Locate the cell with the specified text and output its (X, Y) center coordinate. 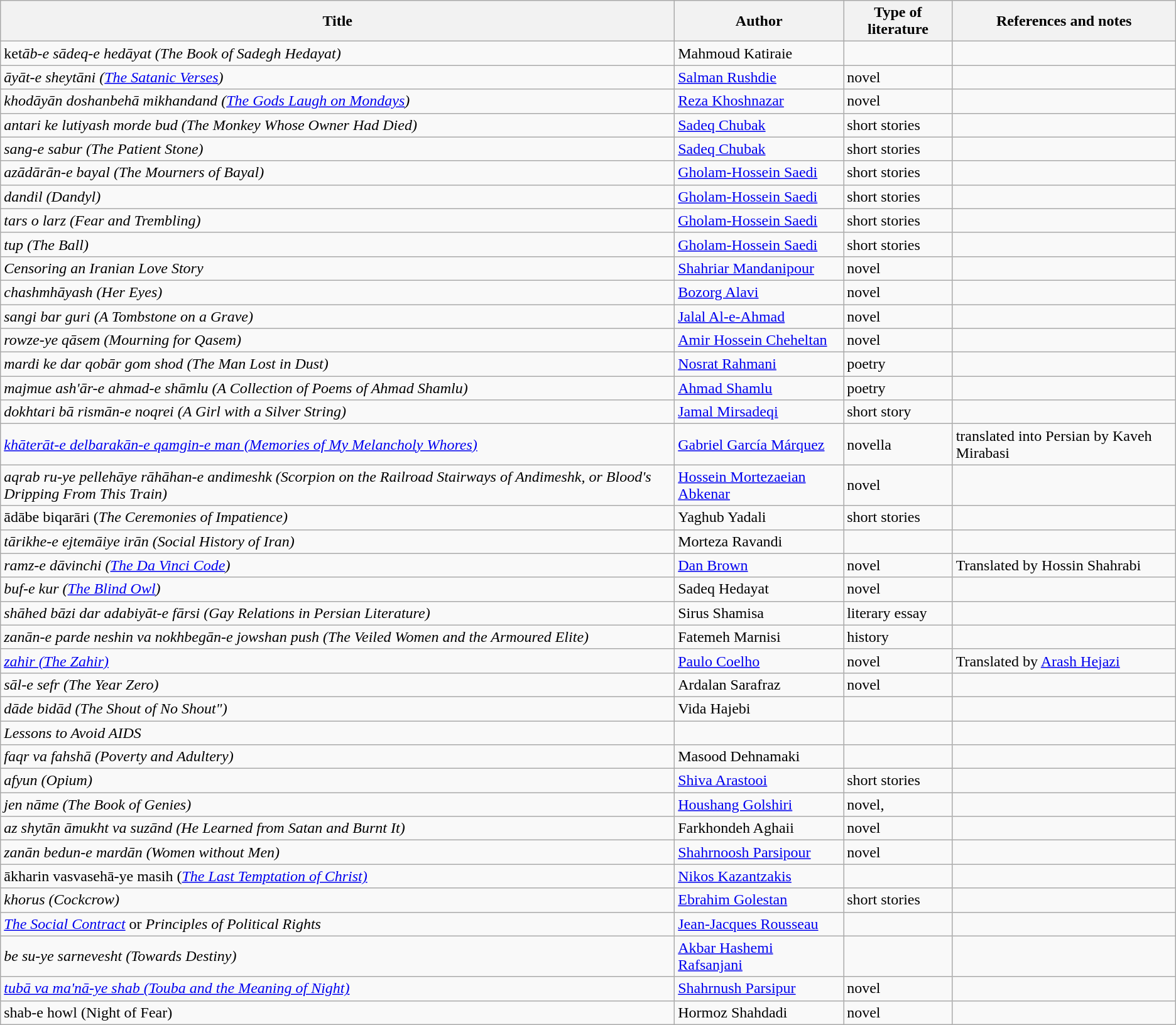
dokhtari bā rismān-e noqrei (A Girl with a Silver String) (338, 412)
mardi ke dar qobār gom shod (The Man Lost in Dust) (338, 364)
Hormoz Shahdadi (759, 1012)
Type of literature (898, 21)
sangi bar guri (A Tombstone on a Grave) (338, 316)
Ardalan Sarafraz (759, 685)
Reza Khoshnazar (759, 101)
Fatemeh Marnisi (759, 637)
tars o larz (Fear and Trembling) (338, 220)
tubā va ma'nā-ye shab (Touba and the Meaning of Night) (338, 989)
Houshang Golshiri (759, 805)
Jamal Mirsadeqi (759, 412)
Ahmad Shamlu (759, 388)
tārikhe-e ejtemāiye irān (Social History of Iran) (338, 541)
buf-e kur (The Blind Owl) (338, 589)
Farkhondeh Aghaii (759, 828)
Akbar Hashemi Rafsanjani (759, 956)
Shiva Arastooi (759, 781)
āyāt-e sheytāni (The Satanic Verses) (338, 77)
Bozorg Alavi (759, 292)
Jalal Al-e-Ahmad (759, 316)
Paulo Coelho (759, 661)
khodāyān doshanbehā mikhandand (The Gods Laugh on Mondays) (338, 101)
zanān-e parde neshin va nokhbegān-e jowshan push (The Veiled Women and the Armoured Elite) (338, 637)
zahir (The Zahir) (338, 661)
ādābe biqarāri (The Ceremonies of Impatience) (338, 518)
Ebrahim Golestan (759, 900)
Yaghub Yadali (759, 518)
rowze-ye qāsem (Mourning for Qasem) (338, 340)
Censoring an Iranian Love Story (338, 268)
Translated by Hossin Shahrabi (1064, 565)
novella (898, 445)
afyun (Opium) (338, 781)
majmue ash'ār-e ahmad-e shāmlu (A Collection of Poems of Ahmad Shamlu) (338, 388)
antari ke lutiyash morde bud (The Monkey Whose Owner Had Died) (338, 125)
khorus (Cockcrow) (338, 900)
Jean-Jacques Rousseau (759, 924)
Hossein Mortezaeian Abkenar (759, 485)
Gabriel García Márquez (759, 445)
az shytān āmukht va suzānd (He Learned from Satan and Burnt It) (338, 828)
dandil (Dandyl) (338, 197)
Mahmoud Katiraie (759, 53)
sāl-e sefr (The Year Zero) (338, 685)
Salman Rushdie (759, 77)
sang-e sabur (The Patient Stone) (338, 149)
Nosrat Rahmani (759, 364)
ketāb-e sādeq-e hedāyat (The Book of Sadegh Hedayat) (338, 53)
novel, (898, 805)
zanān bedun-e mardān (Women without Men) (338, 852)
aqrab ru-ye pellehāye rāhāhan-e andimeshk (Scorpion on the Railroad Stairways of Andimeshk, or Blood's Dripping From This Train) (338, 485)
be su-ye sarnevesht (Towards Destiny) (338, 956)
shab-e howl (Night of Fear) (338, 1012)
Dan Brown (759, 565)
Sirus Shamisa (759, 613)
Shahriar Mandanipour (759, 268)
Morteza Ravandi (759, 541)
Lessons to Avoid AIDS (338, 733)
short story (898, 412)
Translated by Arash Hejazi (1064, 661)
history (898, 637)
ramz-e dāvinchi (The Da Vinci Code) (338, 565)
khāterāt-e delbarakān-e qamgin-e man (Memories of My Melancholy Whores) (338, 445)
References and notes (1064, 21)
faqr va fahshā (Poverty and Adultery) (338, 757)
translated into Persian by Kaveh Mirabasi (1064, 445)
azādārān-e bayal (The Mourners of Bayal) (338, 173)
shāhed bāzi dar adabiyāt-e fārsi (Gay Relations in Persian Literature) (338, 613)
literary essay (898, 613)
ākharin vasvasehā-ye masih (The Last Temptation of Christ) (338, 876)
Shahrnoosh Parsipour (759, 852)
Shahrnush Parsipur (759, 989)
Nikos Kazantzakis (759, 876)
chashmhāyash (Her Eyes) (338, 292)
Amir Hossein Cheheltan (759, 340)
Vida Hajebi (759, 708)
Author (759, 21)
Title (338, 21)
The Social Contract or Principles of Political Rights (338, 924)
dāde bidād (The Shout of No Shout") (338, 708)
Masood Dehnamaki (759, 757)
tup (The Ball) (338, 244)
Sadeq Hedayat (759, 589)
jen nāme (The Book of Genies) (338, 805)
